Return (x, y) of the center of cell containing provided text 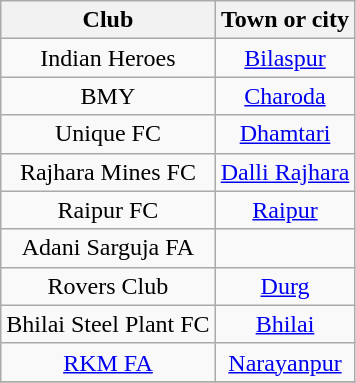
Adani Sarguja FA (108, 248)
Dalli Rajhara (285, 172)
Durg (285, 286)
Bilaspur (285, 58)
Bhilai Steel Plant FC (108, 324)
Dhamtari (285, 134)
Raipur (285, 210)
Charoda (285, 96)
Club (108, 20)
BMY (108, 96)
Indian Heroes (108, 58)
Narayanpur (285, 362)
Raipur FC (108, 210)
Unique FC (108, 134)
Bhilai (285, 324)
Town or city (285, 20)
Rovers Club (108, 286)
RKM FA (108, 362)
Rajhara Mines FC (108, 172)
